Find where the given text appears and provide that cell's center as [X, Y] coordinate. 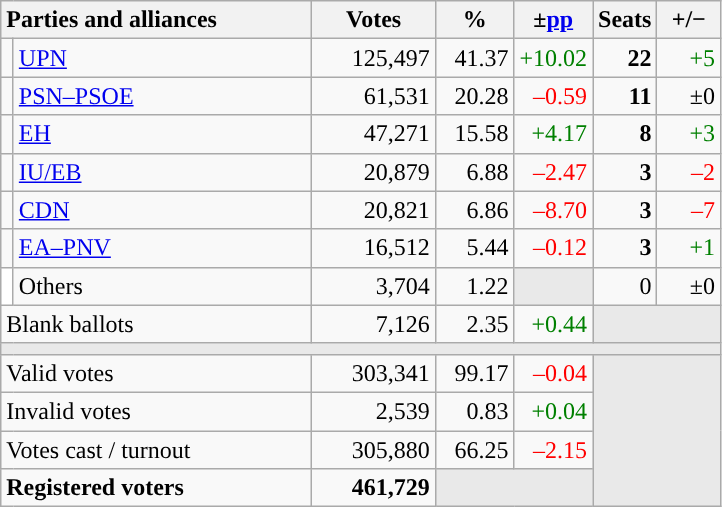
CDN [162, 210]
2,539 [374, 411]
EH [162, 134]
Valid votes [156, 373]
+1 [689, 248]
20,879 [374, 172]
6.86 [474, 210]
461,729 [374, 488]
66.25 [474, 449]
Invalid votes [156, 411]
–0.59 [554, 96]
–2 [689, 172]
±pp [554, 20]
Registered voters [156, 488]
–8.70 [554, 210]
20.28 [474, 96]
% [474, 20]
UPN [162, 58]
EA–PNV [162, 248]
0 [625, 286]
99.17 [474, 373]
11 [625, 96]
+4.17 [554, 134]
–2.47 [554, 172]
Votes [374, 20]
7,126 [374, 324]
PSN–PSOE [162, 96]
15.58 [474, 134]
+0.44 [554, 324]
Others [162, 286]
–7 [689, 210]
Parties and alliances [156, 20]
8 [625, 134]
5.44 [474, 248]
303,341 [374, 373]
Blank ballots [156, 324]
47,271 [374, 134]
2.35 [474, 324]
305,880 [374, 449]
–0.12 [554, 248]
61,531 [374, 96]
–2.15 [554, 449]
3,704 [374, 286]
–0.04 [554, 373]
22 [625, 58]
41.37 [474, 58]
6.88 [474, 172]
+5 [689, 58]
+3 [689, 134]
125,497 [374, 58]
+/− [689, 20]
20,821 [374, 210]
1.22 [474, 286]
Votes cast / turnout [156, 449]
Seats [625, 20]
0.83 [474, 411]
16,512 [374, 248]
+0.04 [554, 411]
IU/EB [162, 172]
+10.02 [554, 58]
